Detect which cell encompasses the target text, then output its (X, Y) center coordinate. 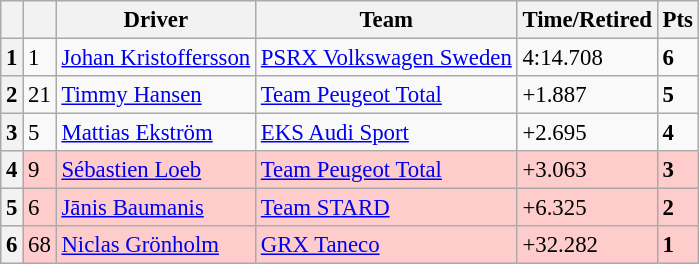
+32.282 (587, 245)
Mattias Ekström (156, 133)
68 (40, 245)
+6.325 (587, 208)
4:14.708 (587, 58)
GRX Taneco (386, 245)
Timmy Hansen (156, 95)
Jānis Baumanis (156, 208)
Time/Retired (587, 20)
Driver (156, 20)
Johan Kristoffersson (156, 58)
EKS Audi Sport (386, 133)
+3.063 (587, 170)
21 (40, 95)
PSRX Volkswagen Sweden (386, 58)
+2.695 (587, 133)
9 (40, 170)
Pts (678, 20)
Sébastien Loeb (156, 170)
Niclas Grönholm (156, 245)
Team STARD (386, 208)
+1.887 (587, 95)
Team (386, 20)
